Scan for the cell matching the given text and deliver its [x, y] coordinate at center. 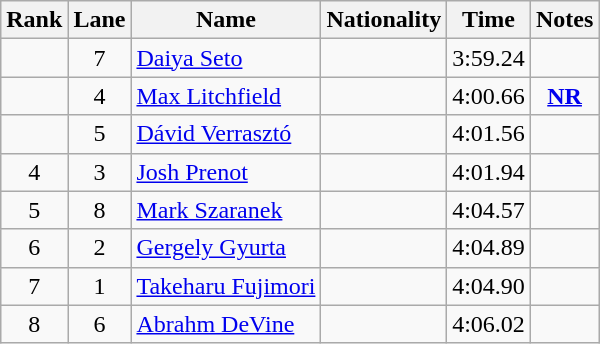
Gergely Gyurta [226, 248]
Mark Szaranek [226, 210]
2 [100, 248]
4:04.89 [489, 248]
Daiya Seto [226, 58]
1 [100, 286]
Rank [34, 20]
Lane [100, 20]
4:04.57 [489, 210]
Josh Prenot [226, 172]
3 [100, 172]
Nationality [384, 20]
Name [226, 20]
3:59.24 [489, 58]
Notes [564, 20]
4:01.94 [489, 172]
4:06.02 [489, 324]
4:04.90 [489, 286]
Dávid Verrasztó [226, 134]
4:00.66 [489, 96]
Max Litchfield [226, 96]
Takeharu Fujimori [226, 286]
4:01.56 [489, 134]
Time [489, 20]
Abrahm DeVine [226, 324]
NR [564, 96]
